Provide the (x, y) coordinate of the cell's center where the given text is located.  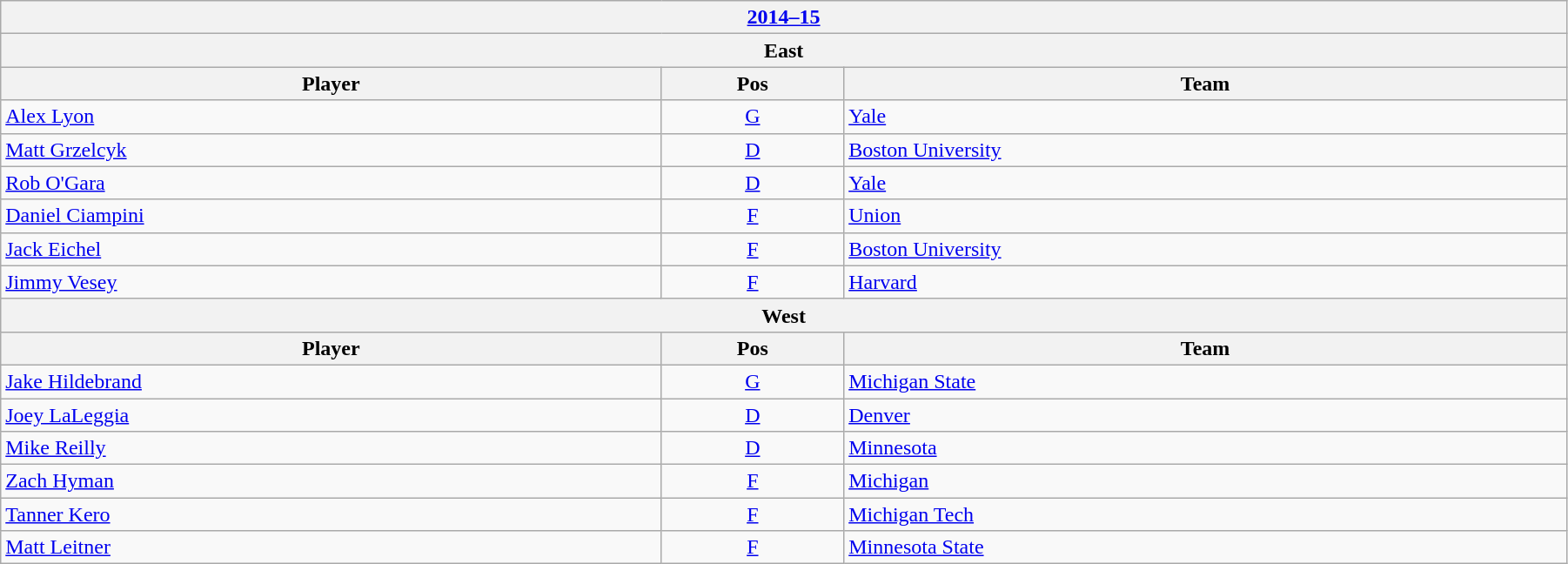
Matt Leitner (331, 547)
Michigan State (1206, 381)
Joey LaLeggia (331, 415)
Daniel Ciampini (331, 216)
Rob O'Gara (331, 183)
Minnesota State (1206, 547)
Matt Grzelcyk (331, 150)
Mike Reilly (331, 448)
Zach Hyman (331, 481)
Union (1206, 216)
Jimmy Vesey (331, 282)
Tanner Kero (331, 514)
East (784, 50)
Denver (1206, 415)
West (784, 315)
Jake Hildebrand (331, 381)
Harvard (1206, 282)
Jack Eichel (331, 249)
Minnesota (1206, 448)
Alex Lyon (331, 117)
Michigan (1206, 481)
2014–15 (784, 17)
Michigan Tech (1206, 514)
